Pinpoint the cell where the given text exists, returning its (x, y) midpoint coordinate. 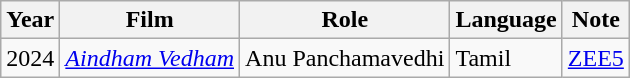
ZEE5 (596, 58)
Tamil (506, 58)
Role (345, 20)
Aindham Vedham (150, 58)
2024 (30, 58)
Anu Panchamavedhi (345, 58)
Film (150, 20)
Year (30, 20)
Note (596, 20)
Language (506, 20)
